Capture the cell that displays the provided text and extract its [X, Y] central coordinate. 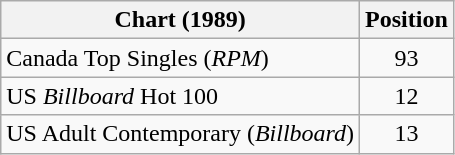
Chart (1989) [180, 20]
Canada Top Singles (RPM) [180, 58]
13 [407, 134]
93 [407, 58]
12 [407, 96]
Position [407, 20]
US Adult Contemporary (Billboard) [180, 134]
US Billboard Hot 100 [180, 96]
